Return the (x, y) coordinate for the center point of the cell that contains the specified text.  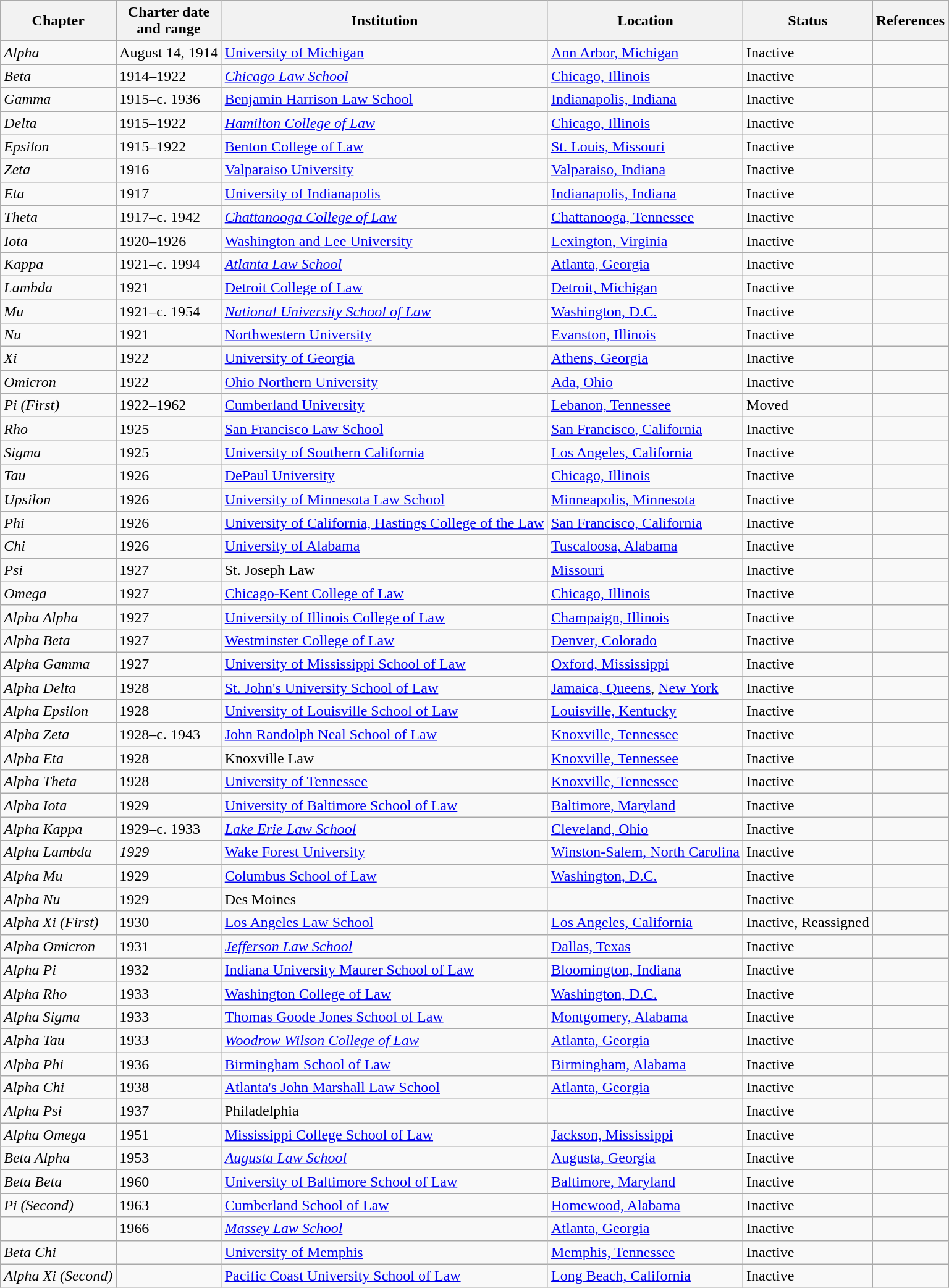
Omicron (58, 382)
Alpha Omega (58, 1135)
Alpha Gamma (58, 664)
Atlanta Law School (384, 264)
Washington and Lee University (384, 240)
Athens, Georgia (645, 358)
Pi (First) (58, 405)
Alpha Nu (58, 899)
University of Tennessee (384, 782)
1916 (169, 170)
Missouri (645, 570)
Alpha Pi (58, 970)
Alpha Xi (First) (58, 923)
Augusta Law School (384, 1158)
Eta (58, 193)
Alpha Theta (58, 782)
Upsilon (58, 499)
Moved (808, 405)
St. Louis, Missouri (645, 146)
1928–c. 1943 (169, 735)
Rho (58, 429)
Oxford, Mississippi (645, 664)
Lexington, Virginia (645, 240)
University of Minnesota Law School (384, 499)
Kappa (58, 264)
Psi (58, 570)
1936 (169, 1064)
Chattanooga College of Law (384, 217)
Iota (58, 240)
Cumberland School of Law (384, 1205)
Montgomery, Alabama (645, 1017)
Jefferson Law School (384, 946)
Chicago-Kent College of Law (384, 593)
1914–1922 (169, 76)
Alpha Delta (58, 688)
Chapter (58, 21)
Denver, Colorado (645, 640)
University of Louisville School of Law (384, 711)
Beta Alpha (58, 1158)
Benjamin Harrison Law School (384, 100)
Alpha Xi (Second) (58, 1276)
1931 (169, 946)
University of Southern California (384, 452)
Ada, Ohio (645, 382)
1937 (169, 1111)
Alpha Psi (58, 1111)
Alpha Eta (58, 758)
Columbus School of Law (384, 876)
University of Mississippi School of Law (384, 664)
Lebanon, Tennessee (645, 405)
Alpha Kappa (58, 829)
University of California, Hastings College of the Law (384, 523)
Beta Beta (58, 1182)
Location (645, 21)
Alpha Rho (58, 993)
San Francisco Law School (384, 429)
National University School of Law (384, 311)
Chicago Law School (384, 76)
Nu (58, 335)
Mu (58, 311)
St. John's University School of Law (384, 688)
Pi (Second) (58, 1205)
Charter dateand range (169, 21)
Indiana University Maurer School of Law (384, 970)
DePaul University (384, 476)
Mississippi College School of Law (384, 1135)
1953 (169, 1158)
Phi (58, 523)
Evanston, Illinois (645, 335)
Northwestern University (384, 335)
Bloomington, Indiana (645, 970)
Birmingham School of Law (384, 1064)
Gamma (58, 100)
St. Joseph Law (384, 570)
Alpha Zeta (58, 735)
Massey Law School (384, 1229)
Benton College of Law (384, 146)
Birmingham, Alabama (645, 1064)
Beta (58, 76)
Cumberland University (384, 405)
Tuscaloosa, Alabama (645, 546)
Zeta (58, 170)
Detroit, Michigan (645, 287)
1932 (169, 970)
Alpha Epsilon (58, 711)
Los Angeles Law School (384, 923)
Des Moines (384, 899)
Dallas, Texas (645, 946)
Alpha Beta (58, 640)
Winston-Salem, North Carolina (645, 852)
Pacific Coast University School of Law (384, 1276)
Theta (58, 217)
University of Michigan (384, 53)
Xi (58, 358)
Sigma (58, 452)
1917 (169, 193)
Jackson, Mississippi (645, 1135)
Alpha Iota (58, 805)
Status (808, 21)
1929–c. 1933 (169, 829)
Omega (58, 593)
Alpha Phi (58, 1064)
Detroit College of Law (384, 287)
University of Georgia (384, 358)
Philadelphia (384, 1111)
Valparaiso, Indiana (645, 170)
References (911, 21)
Westminster College of Law (384, 640)
Inactive, Reassigned (808, 923)
Wake Forest University (384, 852)
Cleveland, Ohio (645, 829)
Lake Erie Law School (384, 829)
Delta (58, 123)
Alpha Omicron (58, 946)
Atlanta's John Marshall Law School (384, 1088)
Homewood, Alabama (645, 1205)
1917–c. 1942 (169, 217)
Institution (384, 21)
1963 (169, 1205)
Long Beach, California (645, 1276)
Minneapolis, Minnesota (645, 499)
1921–c. 1954 (169, 311)
Champaign, Illinois (645, 617)
Alpha Tau (58, 1040)
Ohio Northern University (384, 382)
1915–c. 1936 (169, 100)
Woodrow Wilson College of Law (384, 1040)
Thomas Goode Jones School of Law (384, 1017)
Memphis, Tennessee (645, 1252)
1951 (169, 1135)
Washington College of Law (384, 993)
1920–1926 (169, 240)
1960 (169, 1182)
Ann Arbor, Michigan (645, 53)
Alpha Chi (58, 1088)
Alpha Lambda (58, 852)
1966 (169, 1229)
Louisville, Kentucky (645, 711)
Chattanooga, Tennessee (645, 217)
Lambda (58, 287)
Valparaiso University (384, 170)
Alpha (58, 53)
Alpha Alpha (58, 617)
Epsilon (58, 146)
University of Illinois College of Law (384, 617)
1922–1962 (169, 405)
Alpha Mu (58, 876)
1921–c. 1994 (169, 264)
John Randolph Neal School of Law (384, 735)
Beta Chi (58, 1252)
Knoxville Law (384, 758)
Chi (58, 546)
Alpha Sigma (58, 1017)
1938 (169, 1088)
1930 (169, 923)
August 14, 1914 (169, 53)
Hamilton College of Law (384, 123)
University of Alabama (384, 546)
University of Memphis (384, 1252)
Tau (58, 476)
Jamaica, Queens, New York (645, 688)
Augusta, Georgia (645, 1158)
University of Indianapolis (384, 193)
